For the text-containing cell, return its midpoint in [x, y] coordinate format. 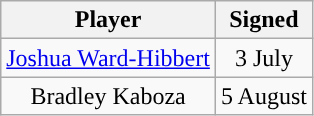
5 August [264, 96]
3 July [264, 58]
Signed [264, 20]
Bradley Kaboza [108, 96]
Player [108, 20]
Joshua Ward-Hibbert [108, 58]
